Locate the cell with the specified text and output its [x, y] center coordinate. 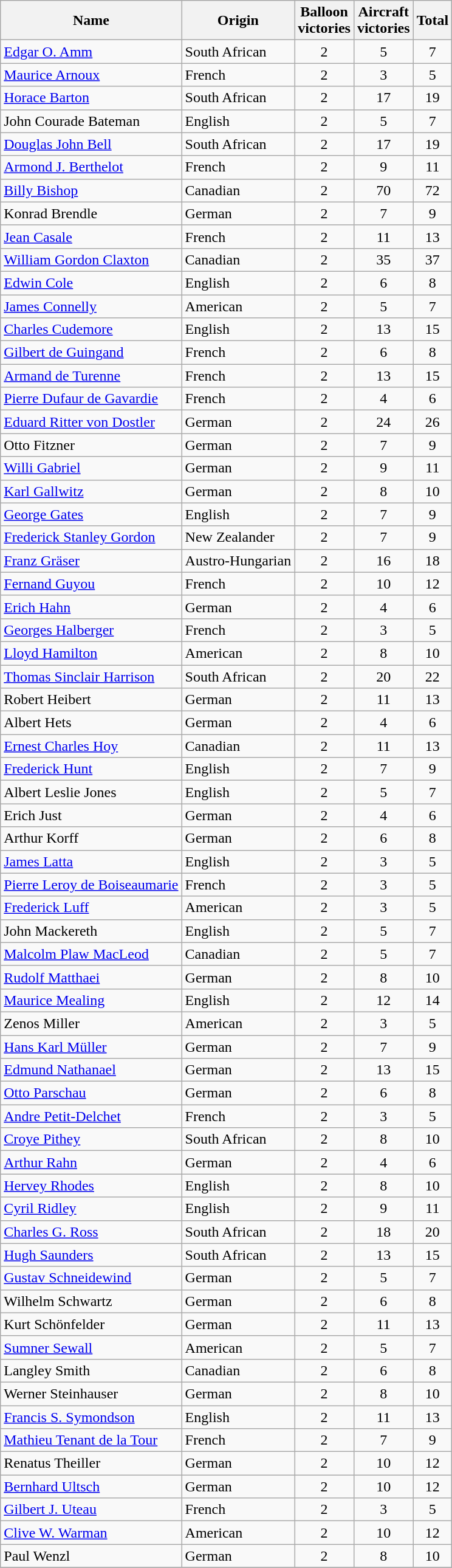
George Gates [91, 514]
Georges Halberger [91, 630]
Renatus Theiller [91, 1463]
Armand de Turenne [91, 376]
Mathieu Tenant de la Tour [91, 1440]
Billy Bishop [91, 190]
Langley Smith [91, 1370]
Edmund Nathanael [91, 1070]
22 [433, 677]
Arthur Rahn [91, 1162]
Konrad Brendle [91, 213]
Fernand Guyou [91, 584]
Origin [238, 21]
Edgar O. Amm [91, 52]
Douglas John Bell [91, 144]
Eduard Ritter von Dostler [91, 422]
Aircraftvictories [383, 21]
Frederick Luff [91, 908]
James Connelly [91, 306]
Otto Parschau [91, 1093]
Thomas Sinclair Harrison [91, 677]
Horace Barton [91, 98]
Francis S. Symondson [91, 1417]
14 [433, 1000]
35 [383, 260]
Croye Pithey [91, 1139]
Ernest Charles Hoy [91, 746]
Charles Cudemore [91, 330]
Kurt Schönfelder [91, 1324]
Erich Hahn [91, 607]
Hervey Rhodes [91, 1186]
Total [433, 21]
Lloyd Hamilton [91, 653]
New Zealander [238, 537]
Clive W. Warman [91, 1533]
26 [433, 422]
Armond J. Berthelot [91, 167]
72 [433, 190]
Karl Gallwitz [91, 491]
John Courade Bateman [91, 121]
Edwin Cole [91, 283]
Maurice Arnoux [91, 75]
Charles G. Ross [91, 1232]
Sumner Sewall [91, 1347]
Balloonvictories [324, 21]
Erich Just [91, 815]
Gilbert J. Uteau [91, 1510]
Gustav Schneidewind [91, 1278]
John Mackereth [91, 931]
Pierre Leroy de Boiseaumarie [91, 885]
Wilhelm Schwartz [91, 1301]
Otto Fitzner [91, 445]
Cyril Ridley [91, 1209]
James Latta [91, 862]
24 [383, 422]
Albert Leslie Jones [91, 792]
37 [433, 260]
Andre Petit-Delchet [91, 1116]
Name [91, 21]
William Gordon Claxton [91, 260]
Robert Heibert [91, 700]
Bernhard Ultsch [91, 1487]
Frederick Hunt [91, 769]
Austro-Hungarian [238, 561]
Werner Steinhauser [91, 1394]
Albert Hets [91, 723]
Arthur Korff [91, 838]
Paul Wenzl [91, 1556]
Malcolm Plaw MacLeod [91, 954]
Zenos Miller [91, 1023]
Pierre Dufaur de Gavardie [91, 399]
Franz Gräser [91, 561]
Hugh Saunders [91, 1255]
Gilbert de Guingand [91, 353]
70 [383, 190]
Willi Gabriel [91, 468]
Rudolf Matthaei [91, 977]
Jean Casale [91, 237]
Hans Karl Müller [91, 1046]
16 [383, 561]
Maurice Mealing [91, 1000]
Frederick Stanley Gordon [91, 537]
